Pinpoint the cell where the given text exists, returning its (X, Y) midpoint coordinate. 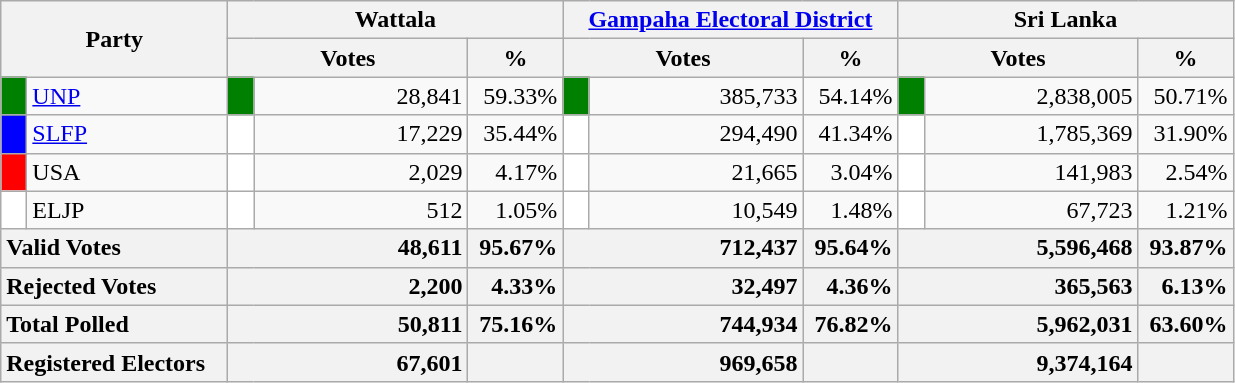
21,665 (696, 172)
Party (114, 39)
31.90% (1186, 134)
35.44% (516, 134)
67,601 (348, 362)
Gampaha Electoral District (730, 20)
32,497 (683, 286)
28,841 (361, 96)
Total Polled (114, 324)
4.36% (850, 286)
2.54% (1186, 172)
SLFP (128, 134)
93.87% (1186, 248)
95.64% (850, 248)
4.17% (516, 172)
512 (361, 210)
9,374,164 (1018, 362)
59.33% (516, 96)
5,962,031 (1018, 324)
1.48% (850, 210)
75.16% (516, 324)
Wattala (396, 20)
1.21% (1186, 210)
95.67% (516, 248)
67,723 (1031, 210)
294,490 (696, 134)
2,029 (361, 172)
41.34% (850, 134)
63.60% (1186, 324)
Registered Electors (114, 362)
1,785,369 (1031, 134)
Sri Lanka (1066, 20)
744,934 (683, 324)
2,838,005 (1031, 96)
50,811 (348, 324)
UNP (128, 96)
Valid Votes (114, 248)
712,437 (683, 248)
76.82% (850, 324)
2,200 (348, 286)
USA (128, 172)
Rejected Votes (114, 286)
385,733 (696, 96)
4.33% (516, 286)
5,596,468 (1018, 248)
365,563 (1018, 286)
50.71% (1186, 96)
54.14% (850, 96)
969,658 (683, 362)
17,229 (361, 134)
141,983 (1031, 172)
ELJP (128, 210)
3.04% (850, 172)
48,611 (348, 248)
6.13% (1186, 286)
1.05% (516, 210)
10,549 (696, 210)
